Identify which cell holds the provided text, then report its (x, y) central coordinate. 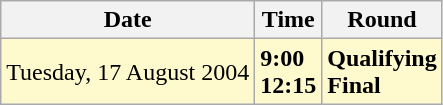
QualifyingFinal (382, 72)
Date (128, 20)
Time (288, 20)
9:0012:15 (288, 72)
Round (382, 20)
Tuesday, 17 August 2004 (128, 72)
